Capture the cell that displays the provided text and extract its [X, Y] central coordinate. 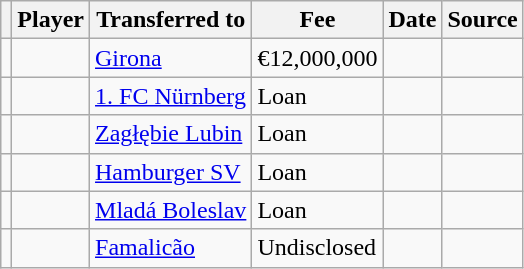
Zagłębie Lubin [171, 134]
Date [412, 20]
Player [51, 20]
€12,000,000 [318, 58]
Hamburger SV [171, 172]
Transferred to [171, 20]
Mladá Boleslav [171, 210]
1. FC Nürnberg [171, 96]
Famalicão [171, 248]
Source [482, 20]
Undisclosed [318, 248]
Girona [171, 58]
Fee [318, 20]
